Pinpoint the cell where the given text exists, returning its (x, y) midpoint coordinate. 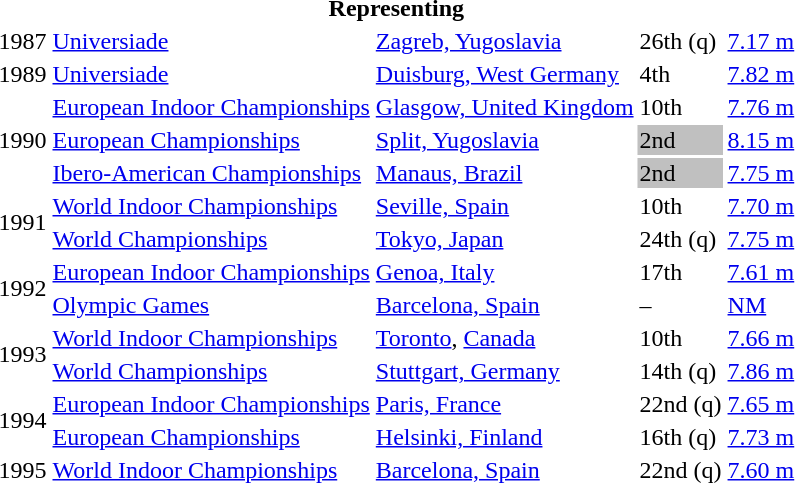
24th (q) (680, 239)
Split, Yugoslavia (504, 140)
4th (680, 74)
22nd (q) (680, 404)
Seville, Spain (504, 206)
17th (680, 272)
– (680, 305)
Stuttgart, Germany (504, 371)
Zagreb, Yugoslavia (504, 41)
Ibero-American Championships (211, 173)
16th (q) (680, 437)
Toronto, Canada (504, 338)
Barcelona, Spain (504, 305)
Manaus, Brazil (504, 173)
Duisburg, West Germany (504, 74)
26th (q) (680, 41)
Paris, France (504, 404)
Glasgow, United Kingdom (504, 107)
Tokyo, Japan (504, 239)
14th (q) (680, 371)
Genoa, Italy (504, 272)
Helsinki, Finland (504, 437)
Olympic Games (211, 305)
